Extract the [X, Y] coordinate from the center of the cell holding the provided text.  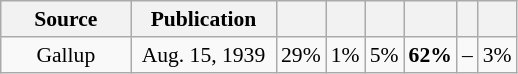
Publication [204, 19]
3% [498, 55]
29% [301, 55]
5% [384, 55]
1% [346, 55]
Aug. 15, 1939 [204, 55]
Gallup [66, 55]
62% [430, 55]
– [468, 55]
Source [66, 19]
